Identify which cell holds the provided text, then report its (X, Y) central coordinate. 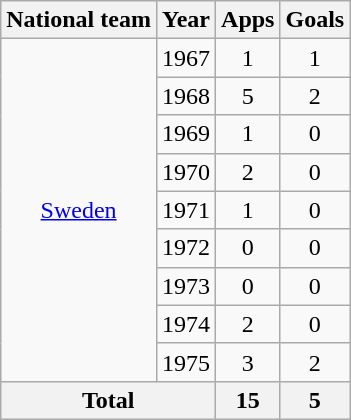
3 (248, 362)
1972 (186, 248)
1968 (186, 96)
Total (108, 400)
1971 (186, 210)
1970 (186, 172)
Goals (315, 20)
Sweden (79, 210)
1975 (186, 362)
National team (79, 20)
1969 (186, 134)
Apps (248, 20)
1967 (186, 58)
Year (186, 20)
1973 (186, 286)
1974 (186, 324)
15 (248, 400)
